Determine the [X, Y] coordinate at the center of the cell enclosing the given text.  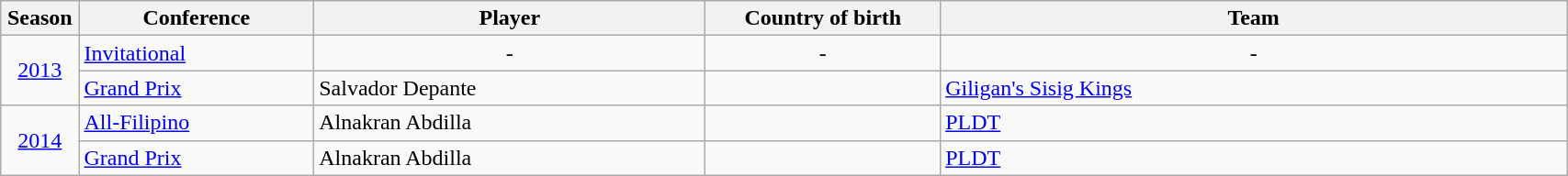
Player [510, 18]
Giligan's Sisig Kings [1254, 88]
2013 [40, 71]
Team [1254, 18]
Season [40, 18]
Country of birth [823, 18]
2014 [40, 140]
Salvador Depante [510, 88]
All-Filipino [197, 123]
Invitational [197, 53]
Conference [197, 18]
